Capture the cell that displays the provided text and extract its (X, Y) central coordinate. 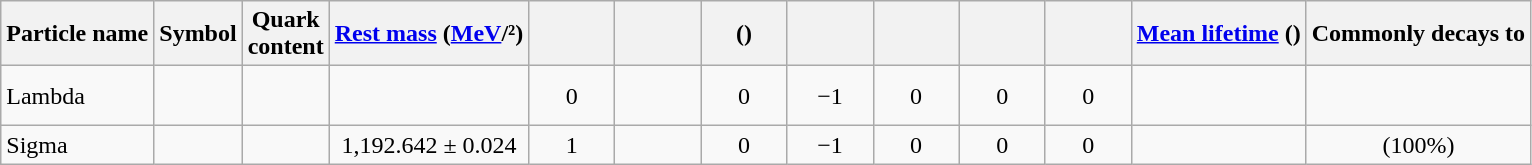
Sigma (78, 145)
1 (572, 145)
Quarkcontent (286, 34)
Commonly decays to (1418, 34)
Symbol (198, 34)
1,192.642 ± 0.024 (429, 145)
Rest mass (MeV/²) (429, 34)
(100%) (1418, 145)
Mean lifetime () (1218, 34)
() (744, 34)
Particle name (78, 34)
Lambda (78, 96)
